From the cell containing the given text, extract its center point as (X, Y) coordinate. 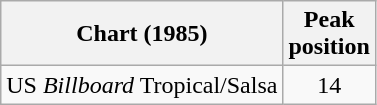
Peakposition (329, 34)
Chart (1985) (142, 34)
US Billboard Tropical/Salsa (142, 85)
14 (329, 85)
